Output the (X, Y) coordinate of the center of the cell containing the given text.  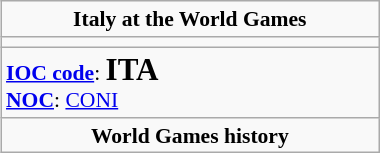
Italy at the World Games (190, 19)
IOC code: ITA NOC: CONI (190, 82)
World Games history (190, 135)
